Provide the (x, y) coordinate of the cell's center where the given text is located.  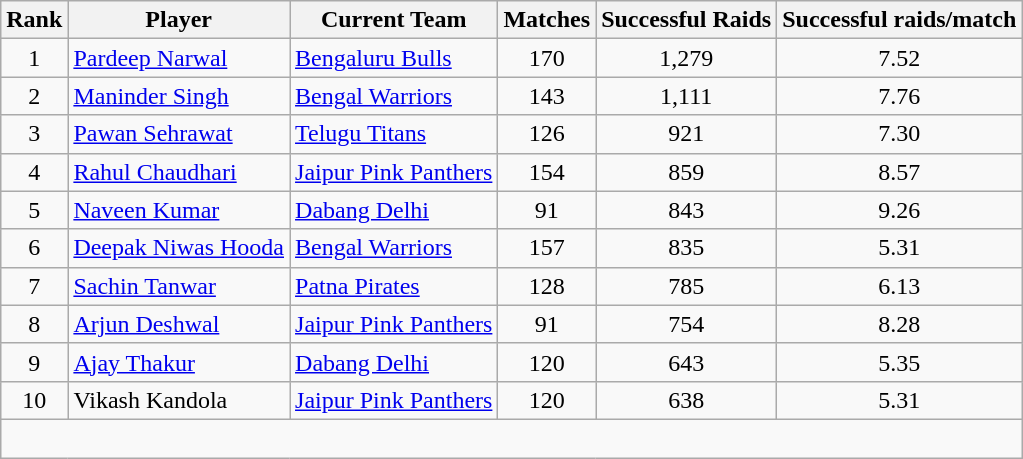
7.76 (900, 96)
128 (547, 286)
Rank (34, 20)
4 (34, 172)
2 (34, 96)
Pardeep Narwal (179, 58)
Telugu Titans (394, 134)
Pawan Sehrawat (179, 134)
835 (686, 248)
Rahul Chaudhari (179, 172)
143 (547, 96)
9 (34, 362)
9.26 (900, 210)
1,279 (686, 58)
Successful raids/match (900, 20)
Sachin Tanwar (179, 286)
Naveen Kumar (179, 210)
638 (686, 400)
126 (547, 134)
154 (547, 172)
Successful Raids (686, 20)
Patna Pirates (394, 286)
843 (686, 210)
7.30 (900, 134)
Matches (547, 20)
859 (686, 172)
Player (179, 20)
643 (686, 362)
Maninder Singh (179, 96)
6 (34, 248)
785 (686, 286)
170 (547, 58)
6.13 (900, 286)
3 (34, 134)
Current Team (394, 20)
Arjun Deshwal (179, 324)
Deepak Niwas Hooda (179, 248)
Bengaluru Bulls (394, 58)
157 (547, 248)
5.35 (900, 362)
7.52 (900, 58)
Ajay Thakur (179, 362)
921 (686, 134)
Vikash Kandola (179, 400)
10 (34, 400)
8 (34, 324)
754 (686, 324)
1 (34, 58)
5 (34, 210)
8.28 (900, 324)
8.57 (900, 172)
7 (34, 286)
1,111 (686, 96)
